From the cell containing the given text, extract its center point as [X, Y] coordinate. 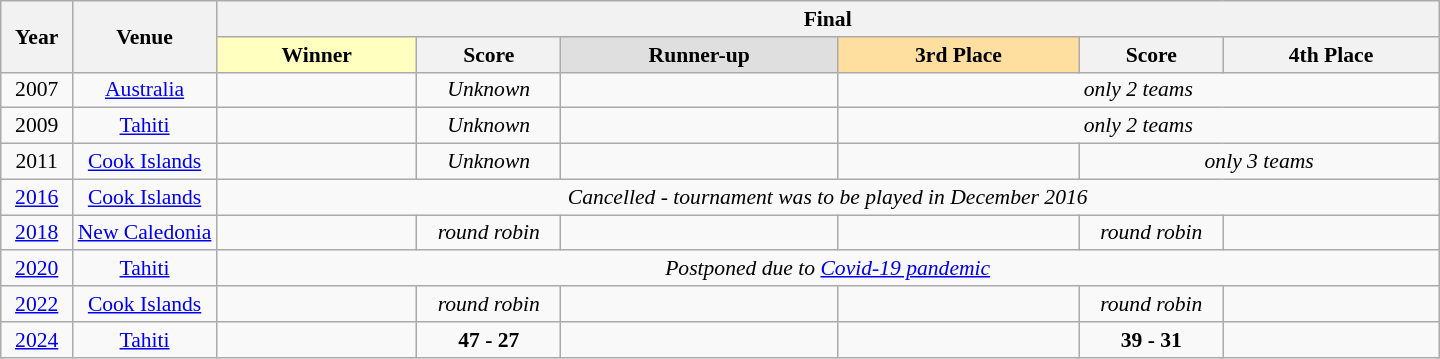
3rd Place [959, 55]
Final [827, 19]
47 - 27 [489, 340]
Winner [316, 55]
4th Place [1331, 55]
New Caledonia [145, 233]
Postponed due to Covid-19 pandemic [827, 269]
2007 [37, 90]
Year [37, 36]
39 - 31 [1151, 340]
Runner-up [700, 55]
Australia [145, 90]
2016 [37, 197]
2020 [37, 269]
2018 [37, 233]
Venue [145, 36]
2011 [37, 162]
only 3 teams [1259, 162]
2022 [37, 304]
2024 [37, 340]
2009 [37, 126]
Cancelled - tournament was to be played in December 2016 [827, 197]
